Capture the cell that displays the provided text and extract its [x, y] central coordinate. 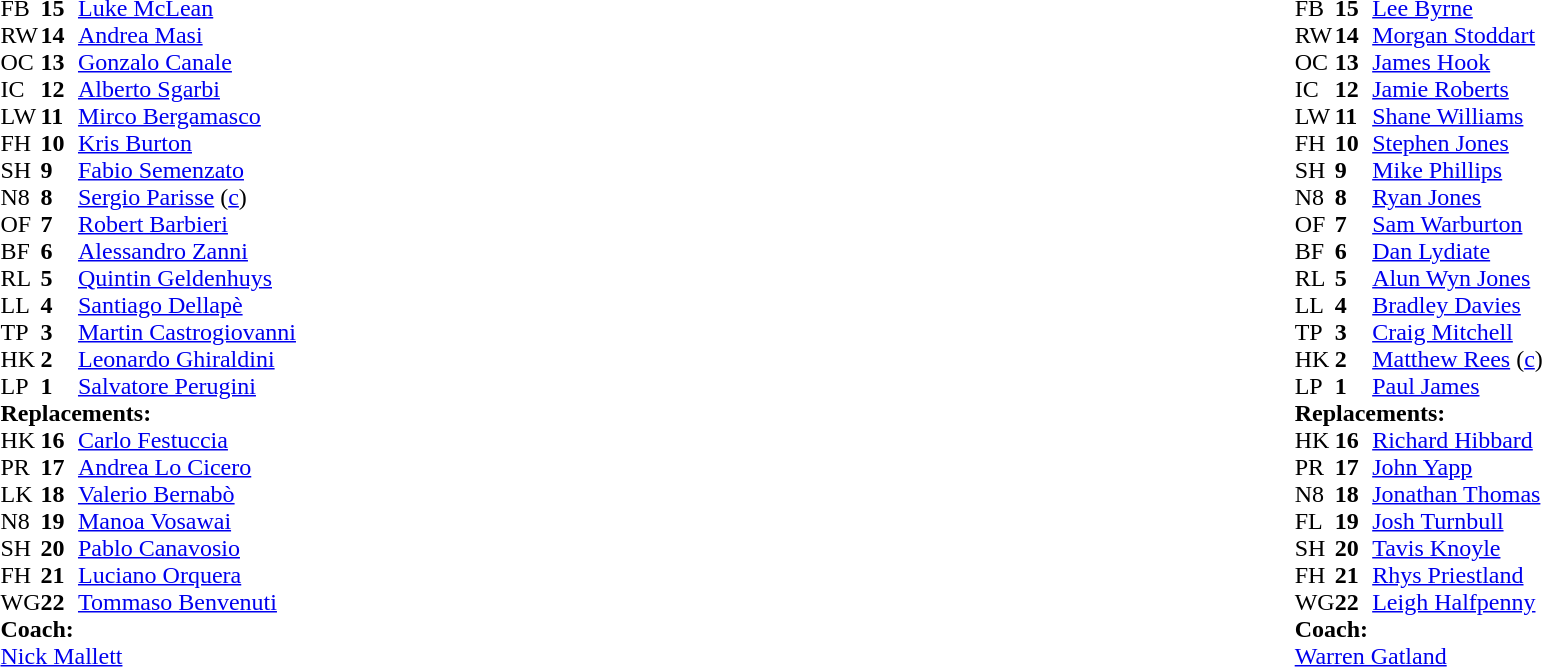
Mirco Bergamasco [187, 116]
Replacements: [148, 414]
Alessandro Zanni [187, 252]
Andrea Lo Cicero [187, 468]
Pablo Canavosio [187, 548]
Alberto Sgarbi [187, 90]
Manoa Vosawai [187, 522]
LK [20, 494]
Leonardo Ghiraldini [187, 360]
FL [1315, 522]
Luciano Orquera [187, 576]
Gonzalo Canale [187, 62]
Salvatore Perugini [187, 386]
Carlo Festuccia [187, 440]
Robert Barbieri [187, 224]
Martin Castrogiovanni [187, 332]
Kris Burton [187, 144]
Quintin Geldenhuys [187, 278]
Coach: [148, 630]
Sergio Parisse (c) [187, 198]
Santiago Dellapè [187, 306]
Tommaso Benvenuti [187, 602]
Fabio Semenzato [187, 170]
Andrea Masi [187, 36]
Valerio Bernabò [187, 494]
